Provide the (x, y) coordinate of the cell's center where the given text is located.  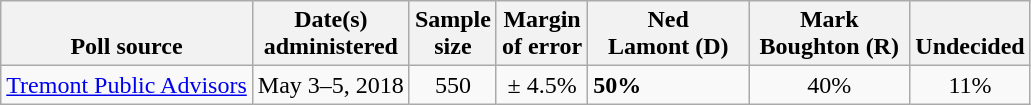
Samplesize (452, 34)
550 (452, 85)
MarkBoughton (R) (830, 34)
Poll source (127, 34)
Undecided (970, 34)
50% (668, 85)
Date(s)administered (330, 34)
May 3–5, 2018 (330, 85)
NedLamont (D) (668, 34)
Tremont Public Advisors (127, 85)
± 4.5% (542, 85)
Marginof error (542, 34)
40% (830, 85)
11% (970, 85)
